Extract the (x, y) coordinate from the center of the cell holding the provided text.  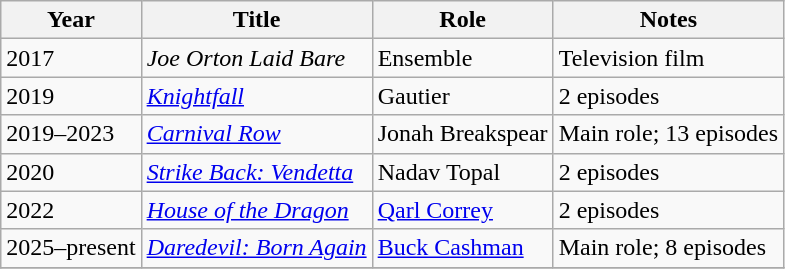
2019 (71, 96)
Daredevil: Born Again (256, 248)
Television film (668, 58)
Title (256, 20)
Ensemble (462, 58)
Year (71, 20)
Jonah Breakspear (462, 134)
2022 (71, 210)
Buck Cashman (462, 248)
Carnival Row (256, 134)
2025–present (71, 248)
Gautier (462, 96)
Knightfall (256, 96)
Nadav Topal (462, 172)
2017 (71, 58)
Role (462, 20)
2019–2023 (71, 134)
Qarl Correy (462, 210)
House of the Dragon (256, 210)
Main role; 13 episodes (668, 134)
Joe Orton Laid Bare (256, 58)
Strike Back: Vendetta (256, 172)
2020 (71, 172)
Notes (668, 20)
Main role; 8 episodes (668, 248)
